From the cell containing the given text, extract its center point as (x, y) coordinate. 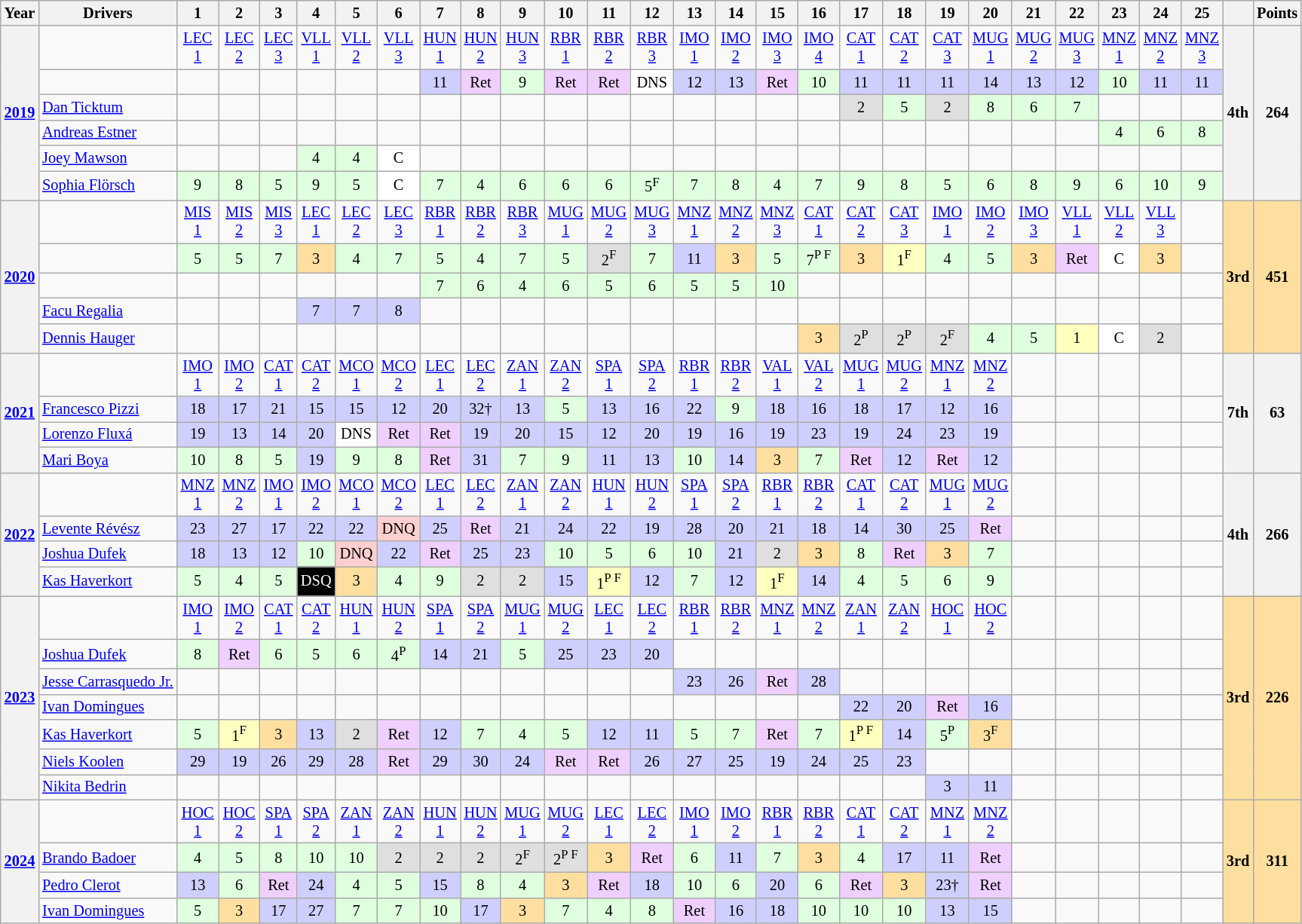
2020 (20, 276)
23† (947, 885)
Dennis Hauger (108, 338)
3F (991, 734)
2022 (20, 534)
VAL1 (777, 375)
32† (481, 409)
Nikita Bedrin (108, 787)
2019 (20, 113)
HUN3 (522, 47)
266 (1277, 534)
2023 (20, 698)
Niels Koolen (108, 762)
Andreas Estner (108, 133)
264 (1277, 113)
IMO4 (819, 47)
4P (399, 654)
Points (1277, 13)
Dan Ticktum (108, 107)
Drivers (108, 13)
VAL2 (819, 375)
2P F (565, 858)
Mari Boya (108, 460)
DSQ (316, 582)
Francesco Pizzi (108, 409)
Brando Badoer (108, 858)
7th (1238, 413)
7P F (819, 258)
Jesse Carrasquedo Jr. (108, 681)
311 (1277, 861)
Levente Révész (108, 528)
226 (1277, 698)
Sophia Flörsch (108, 185)
5P (947, 734)
451 (1277, 276)
Pedro Clerot (108, 885)
2024 (20, 861)
Year (20, 13)
63 (1277, 413)
5F (651, 185)
Lorenzo Fluxá (108, 434)
MIS3 (279, 222)
MIS2 (240, 222)
Facu Regalia (108, 311)
2021 (20, 413)
MIS1 (198, 222)
Joey Mawson (108, 158)
31 (481, 460)
